Search for the cell housing the specified text and yield its [x, y] center coordinate. 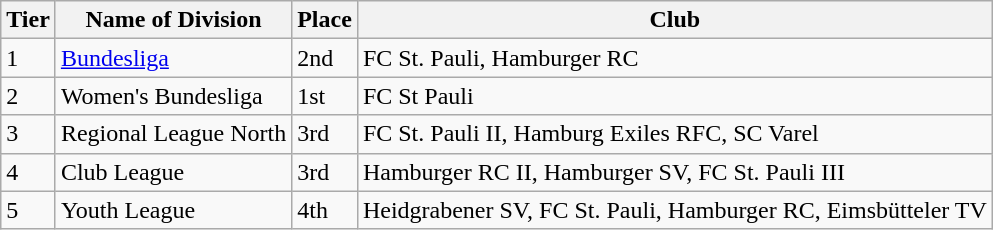
4th [325, 210]
FC St. Pauli II, Hamburg Exiles RFC, SC Varel [674, 134]
3 [28, 134]
1 [28, 58]
Regional League North [173, 134]
5 [28, 210]
Tier [28, 20]
Bundesliga [173, 58]
Place [325, 20]
4 [28, 172]
Women's Bundesliga [173, 96]
Hamburger RC II, Hamburger SV, FC St. Pauli III [674, 172]
2 [28, 96]
Club [674, 20]
FC St Pauli [674, 96]
1st [325, 96]
Name of Division [173, 20]
Club League [173, 172]
Heidgrabener SV, FC St. Pauli, Hamburger RC, Eimsbütteler TV [674, 210]
Youth League [173, 210]
2nd [325, 58]
FC St. Pauli, Hamburger RC [674, 58]
